Output the (x, y) coordinate of the center of the cell containing the given text.  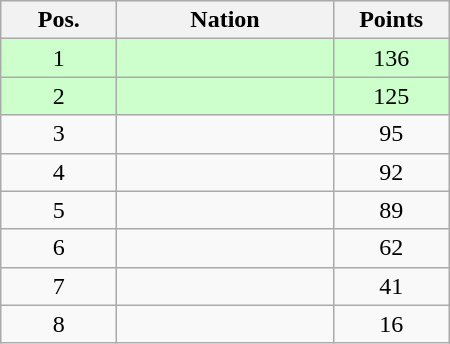
41 (391, 286)
62 (391, 248)
5 (59, 210)
Nation (225, 20)
136 (391, 58)
16 (391, 324)
8 (59, 324)
95 (391, 134)
Points (391, 20)
Pos. (59, 20)
6 (59, 248)
89 (391, 210)
4 (59, 172)
92 (391, 172)
3 (59, 134)
7 (59, 286)
1 (59, 58)
2 (59, 96)
125 (391, 96)
